Capture the cell that displays the provided text and extract its [X, Y] central coordinate. 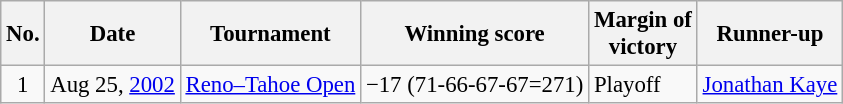
Margin ofvictory [644, 34]
1 [23, 85]
Date [112, 34]
Playoff [644, 85]
Runner-up [770, 34]
Aug 25, 2002 [112, 85]
Tournament [270, 34]
−17 (71-66-67-67=271) [475, 85]
Jonathan Kaye [770, 85]
Reno–Tahoe Open [270, 85]
No. [23, 34]
Winning score [475, 34]
